From the cell containing the given text, extract its center point as [x, y] coordinate. 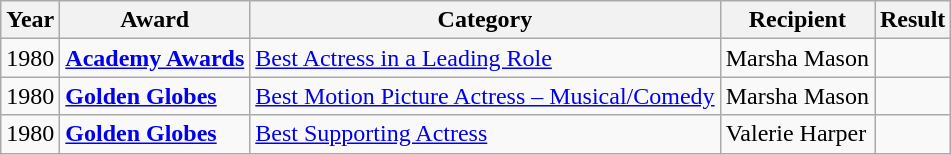
Best Motion Picture Actress – Musical/Comedy [485, 96]
Award [155, 20]
Result [912, 20]
Best Supporting Actress [485, 134]
Category [485, 20]
Year [30, 20]
Best Actress in a Leading Role [485, 58]
Valerie Harper [797, 134]
Recipient [797, 20]
Academy Awards [155, 58]
